Detect which cell encompasses the target text, then output its (X, Y) center coordinate. 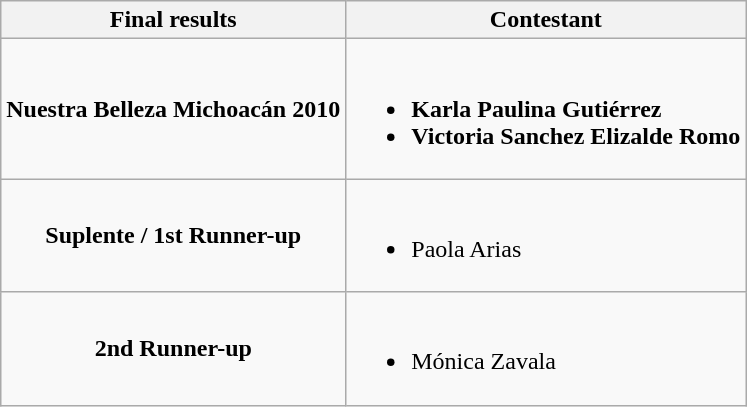
Karla Paulina GutiérrezVictoria Sanchez Elizalde Romo (546, 109)
Suplente / 1st Runner-up (174, 236)
2nd Runner-up (174, 348)
Contestant (546, 20)
Paola Arias (546, 236)
Final results (174, 20)
Mónica Zavala (546, 348)
Nuestra Belleza Michoacán 2010 (174, 109)
